Pinpoint the cell where the given text exists, returning its (X, Y) midpoint coordinate. 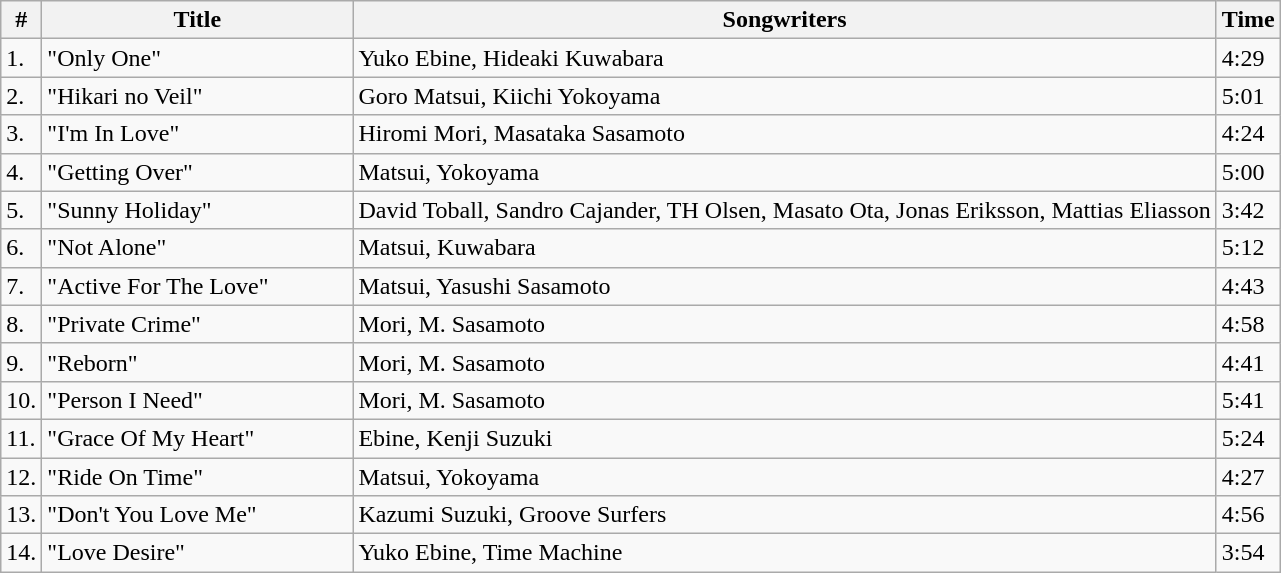
8. (22, 324)
Matsui, Yasushi Sasamoto (784, 286)
3. (22, 134)
5:00 (1248, 172)
"I'm In Love" (198, 134)
"Getting Over" (198, 172)
"Don't You Love Me" (198, 515)
11. (22, 438)
"Love Desire" (198, 553)
14. (22, 553)
4:24 (1248, 134)
"Active For The Love" (198, 286)
3:42 (1248, 210)
2. (22, 96)
4:58 (1248, 324)
Time (1248, 20)
10. (22, 400)
6. (22, 248)
"Private Crime" (198, 324)
4. (22, 172)
12. (22, 477)
# (22, 20)
"Person I Need" (198, 400)
Songwriters (784, 20)
4:41 (1248, 362)
"Sunny Holiday" (198, 210)
1. (22, 58)
"Ride On Time" (198, 477)
4:27 (1248, 477)
Hiromi Mori, Masataka Sasamoto (784, 134)
3:54 (1248, 553)
"Reborn" (198, 362)
Matsui, Kuwabara (784, 248)
Ebine, Kenji Suzuki (784, 438)
4:56 (1248, 515)
David Toball, Sandro Cajander, TH Olsen, Masato Ota, Jonas Eriksson, Mattias Eliasson (784, 210)
Title (198, 20)
Kazumi Suzuki, Groove Surfers (784, 515)
Goro Matsui, Kiichi Yokoyama (784, 96)
"Only One" (198, 58)
4:43 (1248, 286)
5. (22, 210)
5:12 (1248, 248)
5:41 (1248, 400)
7. (22, 286)
"Not Alone" (198, 248)
5:24 (1248, 438)
Yuko Ebine, Hideaki Kuwabara (784, 58)
Yuko Ebine, Time Machine (784, 553)
4:29 (1248, 58)
"Hikari no Veil" (198, 96)
9. (22, 362)
5:01 (1248, 96)
"Grace Of My Heart" (198, 438)
13. (22, 515)
